Search for the cell housing the specified text and yield its (x, y) center coordinate. 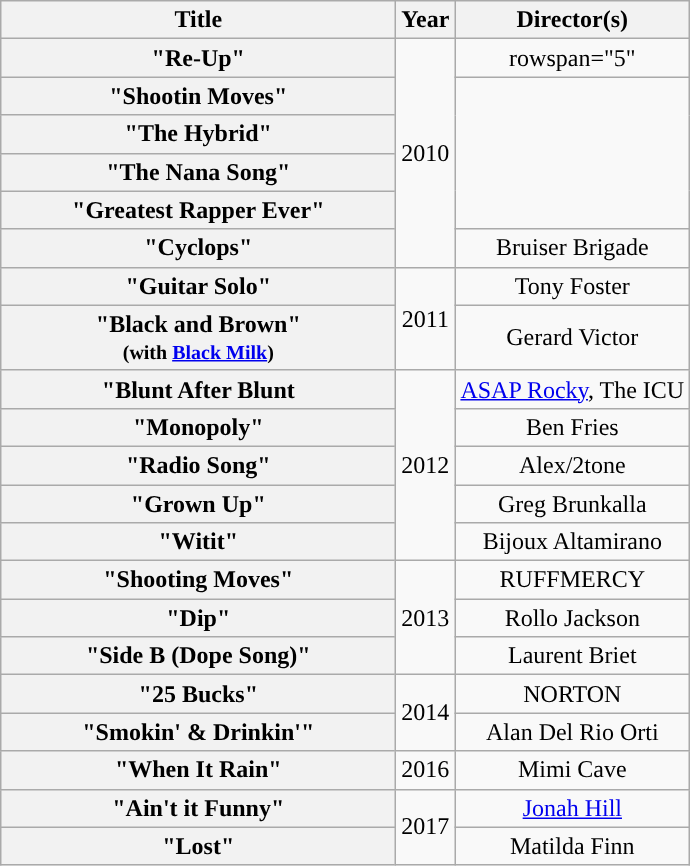
"Witit" (198, 542)
Mimi Cave (572, 770)
Alex/2tone (572, 465)
"Monopoly" (198, 427)
"Blunt After Blunt (198, 389)
"When It Rain" (198, 770)
"The Nana Song" (198, 172)
"Ain't it Funny" (198, 808)
"The Hybrid" (198, 134)
"Side B (Dope Song)" (198, 656)
Title (198, 20)
Laurent Briet (572, 656)
"Shooting Moves" (198, 580)
"Grown Up" (198, 503)
RUFFMERCY (572, 580)
Jonah Hill (572, 808)
"Cyclops" (198, 248)
rowspan="5" (572, 58)
2011 (426, 318)
Alan Del Rio Orti (572, 732)
Director(s) (572, 20)
Bijoux Altamirano (572, 542)
Greg Brunkalla (572, 503)
Year (426, 20)
2016 (426, 770)
NORTON (572, 694)
Matilda Finn (572, 846)
"Smokin' & Drinkin'" (198, 732)
Rollo Jackson (572, 618)
Gerard Victor (572, 338)
"Lost" (198, 846)
"Dip" (198, 618)
Tony Foster (572, 286)
ASAP Rocky, The ICU (572, 389)
2017 (426, 827)
"Shootin Moves" (198, 96)
"Guitar Solo" (198, 286)
"Black and Brown"(with Black Milk) (198, 338)
Ben Fries (572, 427)
2012 (426, 465)
"Radio Song" (198, 465)
"Greatest Rapper Ever" (198, 210)
2013 (426, 618)
Bruiser Brigade (572, 248)
2014 (426, 713)
"25 Bucks" (198, 694)
2010 (426, 153)
"Re-Up" (198, 58)
